Provide the [x, y] coordinate of the cell's center where the given text is located.  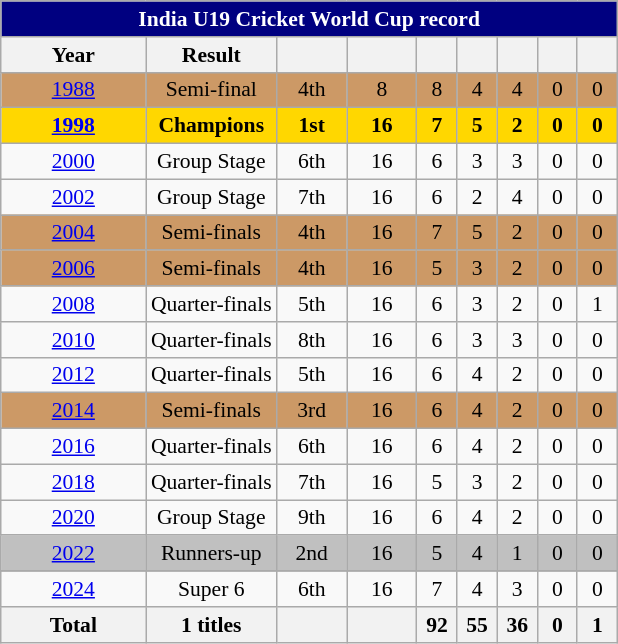
Runners-up [212, 554]
2016 [74, 447]
8th [312, 340]
36 [517, 625]
2024 [74, 589]
Total [74, 625]
92 [437, 625]
2006 [74, 269]
9th [312, 518]
2018 [74, 482]
1 titles [212, 625]
1st [312, 126]
Semi-final [212, 90]
2012 [74, 375]
3rd [312, 411]
India U19 Cricket World Cup record [310, 19]
2000 [74, 162]
2010 [74, 340]
2nd [312, 554]
55 [477, 625]
Super 6 [212, 589]
2022 [74, 554]
2020 [74, 518]
2004 [74, 233]
1998 [74, 126]
Champions [212, 126]
2002 [74, 197]
Year [74, 55]
2008 [74, 304]
2014 [74, 411]
1988 [74, 90]
Result [212, 55]
